Capture the cell that displays the provided text and extract its [X, Y] central coordinate. 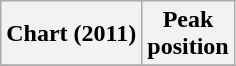
Peakposition [188, 34]
Chart (2011) [72, 34]
